Return [x, y] of the center of cell containing provided text 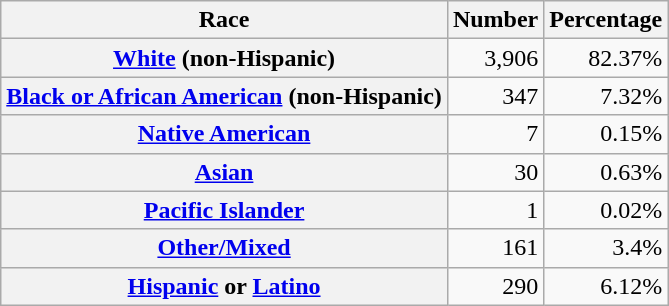
Number [495, 20]
7 [495, 134]
1 [495, 210]
82.37% [606, 58]
161 [495, 248]
0.02% [606, 210]
Asian [224, 172]
Native American [224, 134]
0.15% [606, 134]
347 [495, 96]
Race [224, 20]
Hispanic or Latino [224, 286]
6.12% [606, 286]
3,906 [495, 58]
290 [495, 286]
Percentage [606, 20]
30 [495, 172]
Black or African American (non-Hispanic) [224, 96]
White (non-Hispanic) [224, 58]
Pacific Islander [224, 210]
Other/Mixed [224, 248]
7.32% [606, 96]
3.4% [606, 248]
0.63% [606, 172]
